Return [x, y] of the center of cell containing provided text 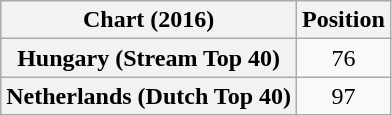
Netherlands (Dutch Top 40) [149, 96]
Position [344, 20]
76 [344, 58]
Hungary (Stream Top 40) [149, 58]
Chart (2016) [149, 20]
97 [344, 96]
